Locate the cell with the specified text and output its (x, y) center coordinate. 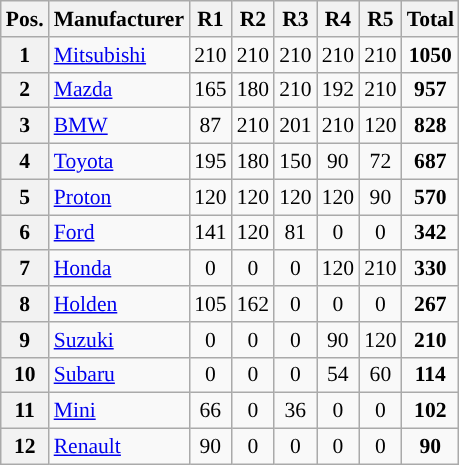
195 (210, 162)
54 (338, 375)
Holden (119, 304)
6 (25, 233)
R3 (296, 19)
R5 (380, 19)
342 (430, 233)
Pos. (25, 19)
R1 (210, 19)
1 (25, 55)
8 (25, 304)
Mazda (119, 90)
Manufacturer (119, 19)
2 (25, 90)
Mini (119, 411)
66 (210, 411)
5 (25, 197)
Proton (119, 197)
Toyota (119, 162)
570 (430, 197)
BMW (119, 126)
R2 (254, 19)
828 (430, 126)
165 (210, 90)
12 (25, 447)
267 (430, 304)
Honda (119, 269)
10 (25, 375)
36 (296, 411)
11 (25, 411)
4 (25, 162)
330 (430, 269)
687 (430, 162)
114 (430, 375)
Suzuki (119, 340)
1050 (430, 55)
150 (296, 162)
105 (210, 304)
Ford (119, 233)
162 (254, 304)
Subaru (119, 375)
141 (210, 233)
957 (430, 90)
Renault (119, 447)
Total (430, 19)
72 (380, 162)
192 (338, 90)
81 (296, 233)
7 (25, 269)
R4 (338, 19)
102 (430, 411)
87 (210, 126)
Mitsubishi (119, 55)
3 (25, 126)
60 (380, 375)
201 (296, 126)
9 (25, 340)
